Output the [X, Y] coordinate of the center of the cell containing the given text.  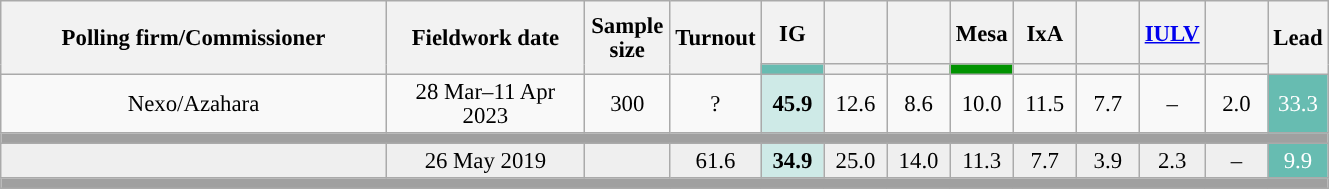
? [716, 104]
300 [627, 104]
3.9 [1108, 162]
Turnout [716, 38]
14.0 [918, 162]
28 Mar–11 Apr 2023 [485, 104]
26 May 2019 [485, 162]
10.0 [982, 104]
33.3 [1298, 104]
45.9 [792, 104]
11.5 [1044, 104]
11.3 [982, 162]
9.9 [1298, 162]
34.9 [792, 162]
Polling firm/Commissioner [194, 38]
Sample size [627, 38]
Fieldwork date [485, 38]
2.0 [1236, 104]
IxA [1044, 32]
25.0 [856, 162]
Nexo/Azahara [194, 104]
2.3 [1172, 162]
IG [792, 32]
12.6 [856, 104]
IULV [1172, 32]
Lead [1298, 38]
Mesa [982, 32]
61.6 [716, 162]
8.6 [918, 104]
